Capture the cell that displays the provided text and extract its [X, Y] central coordinate. 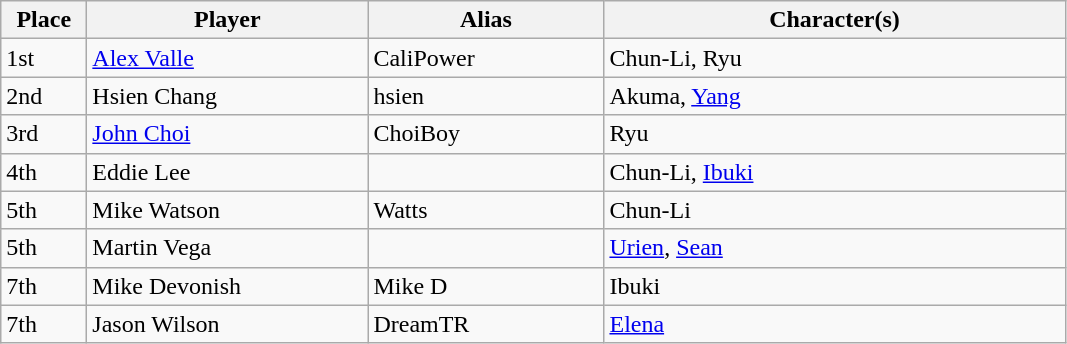
Mike Devonish [228, 286]
Akuma, Yang [834, 96]
Chun-Li [834, 210]
John Choi [228, 134]
Alias [486, 20]
Martin Vega [228, 248]
Eddie Lee [228, 172]
Mike Watson [228, 210]
Mike D [486, 286]
DreamTR [486, 324]
Urien, Sean [834, 248]
Chun-Li, Ibuki [834, 172]
CaliPower [486, 58]
2nd [44, 96]
Watts [486, 210]
hsien [486, 96]
Character(s) [834, 20]
Ryu [834, 134]
Elena [834, 324]
Jason Wilson [228, 324]
1st [44, 58]
4th [44, 172]
3rd [44, 134]
Ibuki [834, 286]
Player [228, 20]
ChoiBoy [486, 134]
Hsien Chang [228, 96]
Alex Valle [228, 58]
Place [44, 20]
Chun-Li, Ryu [834, 58]
